From the cell containing the given text, extract its center point as [x, y] coordinate. 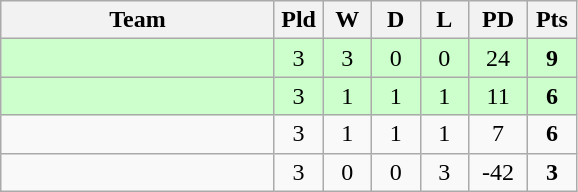
7 [498, 134]
24 [498, 58]
W [348, 20]
D [396, 20]
9 [552, 58]
-42 [498, 172]
L [444, 20]
11 [498, 96]
PD [498, 20]
Team [138, 20]
Pts [552, 20]
Pld [298, 20]
